Identify which cell holds the provided text, then report its (x, y) central coordinate. 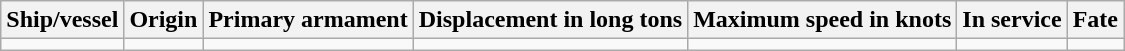
Fate (1095, 20)
Primary armament (308, 20)
Maximum speed in knots (822, 20)
In service (1012, 20)
Displacement in long tons (550, 20)
Ship/vessel (62, 20)
Origin (164, 20)
